Output the (x, y) coordinate of the center of the cell containing the given text.  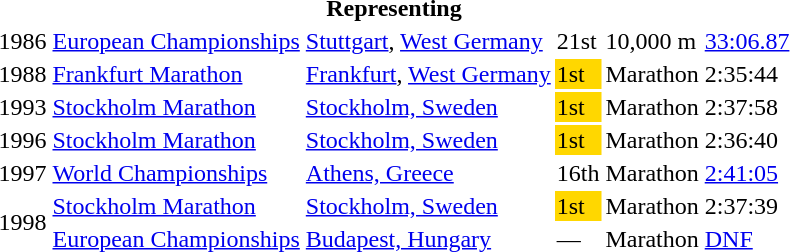
Frankfurt, West Germany (428, 74)
10,000 m (652, 41)
Stuttgart, West Germany (428, 41)
Frankfurt Marathon (176, 74)
16th (578, 173)
World Championships (176, 173)
21st (578, 41)
European Championships (176, 41)
Athens, Greece (428, 173)
